Return the (x, y) coordinate for the center point of the cell that contains the specified text.  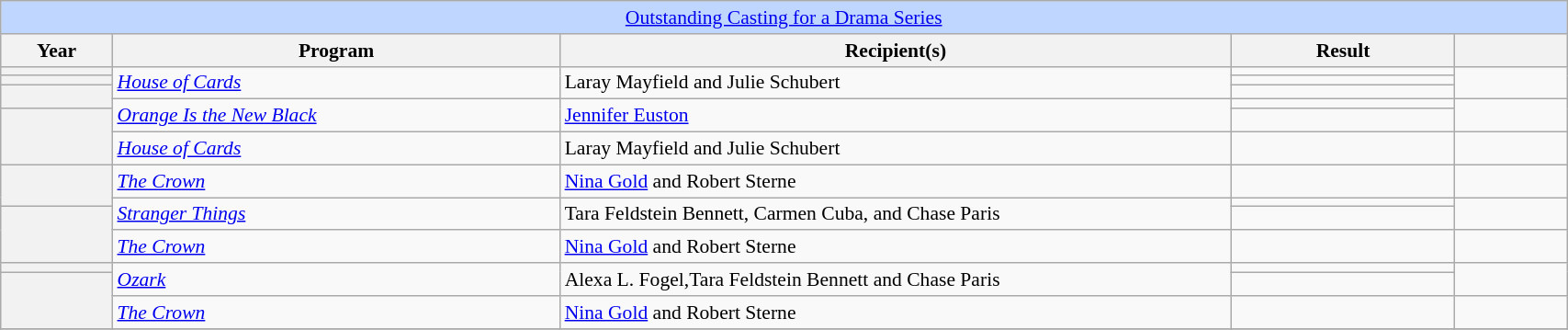
Stranger Things (336, 214)
Tara Feldstein Bennett, Carmen Cuba, and Chase Paris (897, 214)
Orange Is the New Black (336, 116)
Jennifer Euston (897, 116)
Ozark (336, 279)
Alexa L. Fogel,Tara Feldstein Bennett and Chase Paris (897, 279)
Program (336, 51)
Recipient(s) (897, 51)
Outstanding Casting for a Drama Series (784, 17)
Result (1343, 51)
Year (57, 51)
